Capture the cell that displays the provided text and extract its (x, y) central coordinate. 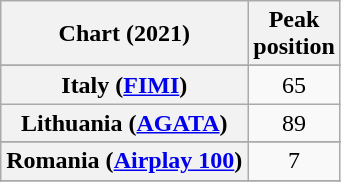
Chart (2021) (124, 34)
89 (294, 123)
Peakposition (294, 34)
7 (294, 161)
Romania (Airplay 100) (124, 161)
Lithuania (AGATA) (124, 123)
Italy (FIMI) (124, 85)
65 (294, 85)
